Locate the cell with the specified text and output its [X, Y] center coordinate. 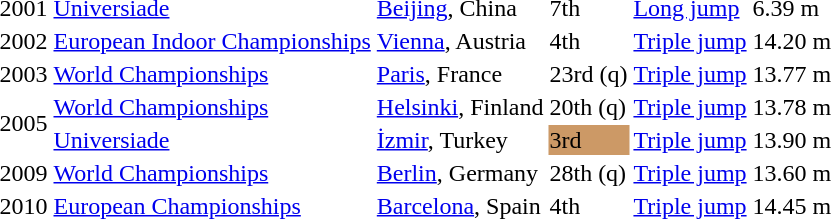
Berlin, Germany [460, 173]
Paris, France [460, 74]
20th (q) [588, 107]
4th [588, 41]
Helsinki, Finland [460, 107]
İzmir, Turkey [460, 140]
European Indoor Championships [212, 41]
3rd [588, 140]
Vienna, Austria [460, 41]
23rd (q) [588, 74]
Universiade [212, 140]
28th (q) [588, 173]
